Output the (X, Y) coordinate of the center of the cell containing the given text.  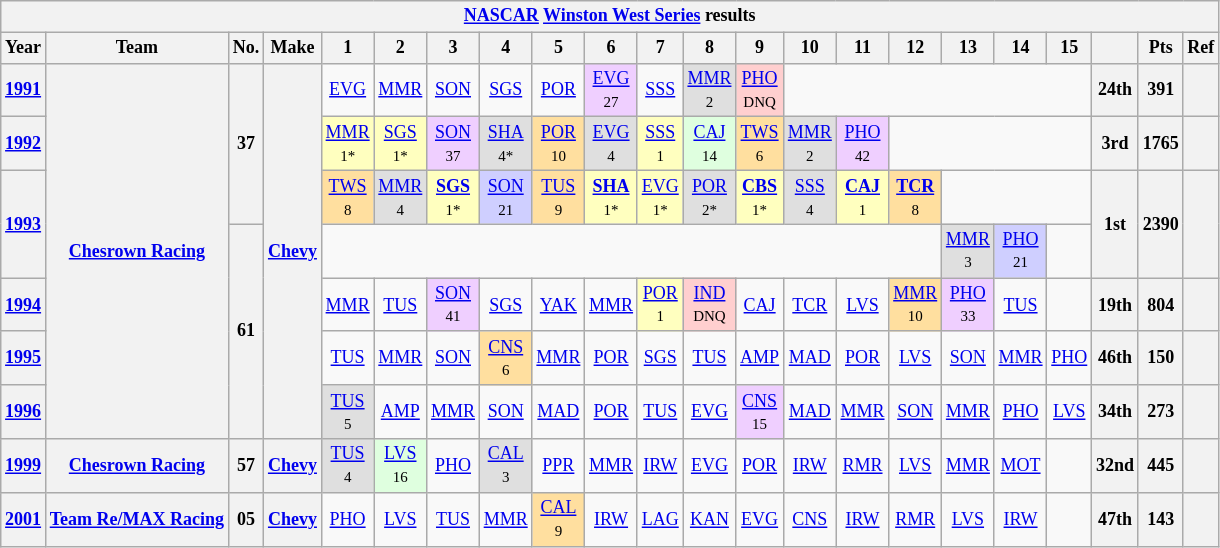
24th (1116, 90)
Year (24, 48)
1994 (24, 305)
SSS 1 (660, 144)
32nd (1116, 466)
LVS 16 (400, 466)
PHO DNQ (760, 90)
273 (1160, 412)
Pts (1160, 48)
7 (660, 48)
CAL 3 (506, 466)
POR 10 (558, 144)
MMR 1* (348, 144)
CAJ (760, 305)
CAJ 14 (710, 144)
SHA 4* (506, 144)
10 (810, 48)
SON 37 (454, 144)
1st (1116, 224)
SON 21 (506, 197)
CAJ 1 (862, 197)
1996 (24, 412)
TUS 5 (348, 412)
Team Re/MAX Racing (136, 519)
34th (1116, 412)
PHO 33 (968, 305)
1 (348, 48)
Team (136, 48)
47th (1116, 519)
05 (246, 519)
SON 41 (454, 305)
POR 2* (710, 197)
SSS 4 (810, 197)
3 (454, 48)
13 (968, 48)
PHO 42 (862, 144)
TWS 6 (760, 144)
MMR 10 (916, 305)
TWS 8 (348, 197)
1995 (24, 358)
Ref (1201, 48)
SHA 1* (612, 197)
CNS 6 (506, 358)
1993 (24, 224)
2 (400, 48)
9 (760, 48)
6 (612, 48)
1765 (1160, 144)
37 (246, 144)
IND DNQ (710, 305)
5 (558, 48)
TUS 9 (558, 197)
150 (1160, 358)
57 (246, 466)
CNS (810, 519)
804 (1160, 305)
CAL 9 (558, 519)
1992 (24, 144)
CBS 1* (760, 197)
KAN (710, 519)
POR 1 (660, 305)
PHO 21 (1020, 251)
CNS 15 (760, 412)
3rd (1116, 144)
YAK (558, 305)
391 (1160, 90)
2390 (1160, 224)
Make (293, 48)
SSS (660, 90)
445 (1160, 466)
MMR 4 (400, 197)
15 (1070, 48)
PPR (558, 466)
12 (916, 48)
11 (862, 48)
TCR 8 (916, 197)
MOT (1020, 466)
1991 (24, 90)
1999 (24, 466)
4 (506, 48)
NASCAR Winston West Series results (610, 16)
LAG (660, 519)
61 (246, 332)
MMR 3 (968, 251)
19th (1116, 305)
14 (1020, 48)
143 (1160, 519)
TUS 4 (348, 466)
46th (1116, 358)
8 (710, 48)
EVG 27 (612, 90)
TCR (810, 305)
No. (246, 48)
EVG 4 (612, 144)
2001 (24, 519)
EVG 1* (660, 197)
